Provide the [X, Y] coordinate of the cell's center where the given text is located.  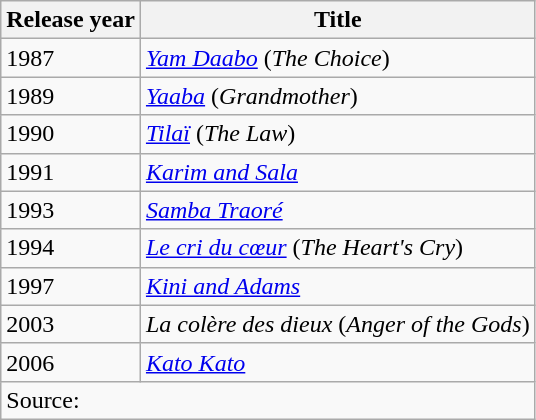
Tilaï (The Law) [338, 134]
Karim and Sala [338, 172]
Source: [268, 400]
Samba Traoré [338, 210]
1997 [71, 286]
1990 [71, 134]
1991 [71, 172]
Title [338, 20]
2006 [71, 362]
Release year [71, 20]
1993 [71, 210]
Kini and Adams [338, 286]
Yam Daabo (The Choice) [338, 58]
2003 [71, 324]
Le cri du cœur (The Heart's Cry) [338, 248]
Yaaba (Grandmother) [338, 96]
1987 [71, 58]
La colère des dieux (Anger of the Gods) [338, 324]
1994 [71, 248]
1989 [71, 96]
Kato Kato [338, 362]
